Return the [X, Y] coordinate for the center point of the cell that contains the specified text.  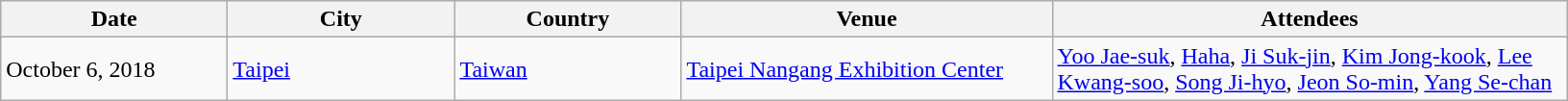
Taipei Nangang Exhibition Center [867, 69]
Country [568, 19]
City [341, 19]
October 6, 2018 [114, 69]
Taipei [341, 69]
Yoo Jae-suk, Haha, Ji Suk-jin, Kim Jong-kook, Lee Kwang-soo, Song Ji-hyo, Jeon So-min, Yang Se-chan [1310, 69]
Attendees [1310, 19]
Taiwan [568, 69]
Venue [867, 19]
Date [114, 19]
